Identify which cell holds the provided text, then report its (x, y) central coordinate. 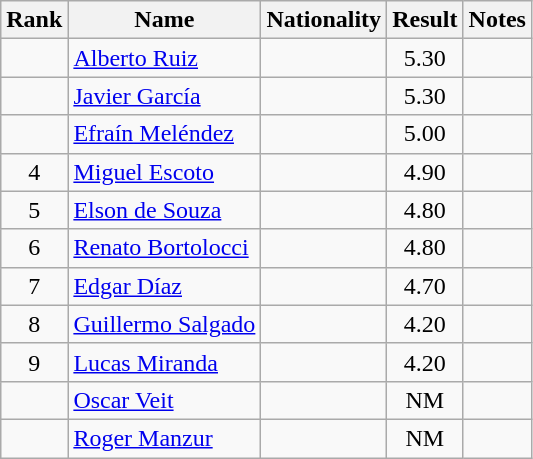
Alberto Ruiz (164, 58)
Result (425, 20)
Renato Bortolocci (164, 248)
7 (34, 286)
Javier García (164, 96)
4 (34, 172)
Miguel Escoto (164, 172)
9 (34, 362)
Guillermo Salgado (164, 324)
Roger Manzur (164, 438)
5 (34, 210)
Notes (497, 20)
Name (164, 20)
Rank (34, 20)
6 (34, 248)
5.00 (425, 134)
Edgar Díaz (164, 286)
Efraín Meléndez (164, 134)
Nationality (324, 20)
4.70 (425, 286)
8 (34, 324)
4.90 (425, 172)
Lucas Miranda (164, 362)
Oscar Veit (164, 400)
Elson de Souza (164, 210)
